Identify which cell holds the provided text, then report its (X, Y) central coordinate. 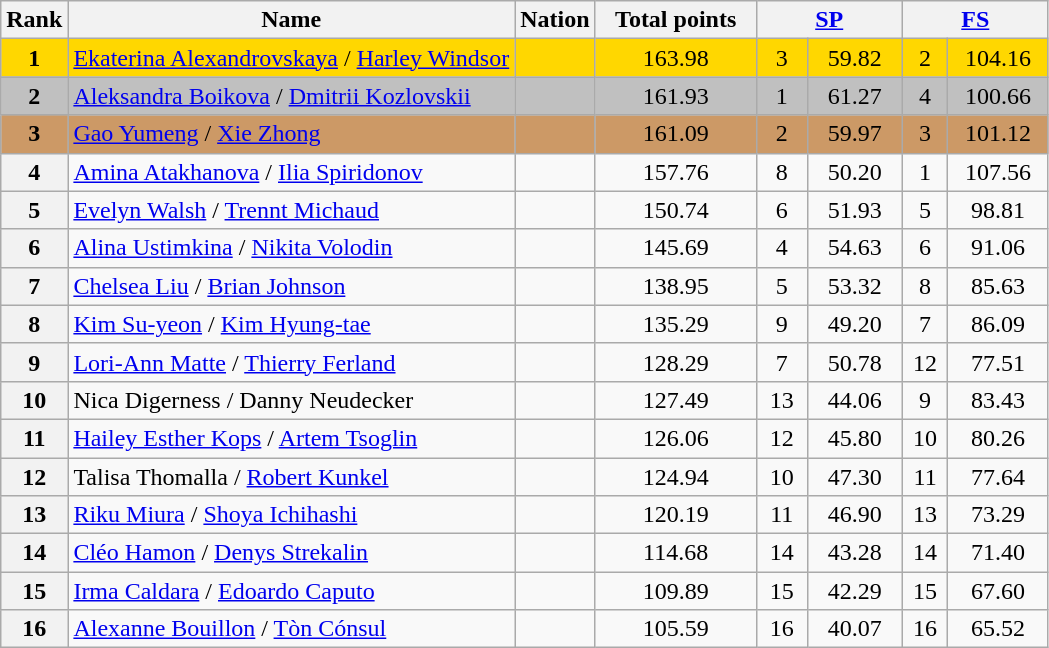
59.82 (854, 58)
Amina Atakhanova / Ilia Spiridonov (292, 172)
Hailey Esther Kops / Artem Tsoglin (292, 438)
Nica Digerness / Danny Neudecker (292, 400)
145.69 (676, 248)
91.06 (998, 248)
46.90 (854, 515)
120.19 (676, 515)
128.29 (676, 362)
67.60 (998, 591)
124.94 (676, 477)
50.78 (854, 362)
126.06 (676, 438)
100.66 (998, 96)
71.40 (998, 553)
65.52 (998, 629)
Rank (34, 20)
Irma Caldara / Edoardo Caputo (292, 591)
127.49 (676, 400)
163.98 (676, 58)
73.29 (998, 515)
Alexanne Bouillon / Tòn Cónsul (292, 629)
Cléo Hamon / Denys Strekalin (292, 553)
77.51 (998, 362)
105.59 (676, 629)
50.20 (854, 172)
43.28 (854, 553)
Ekaterina Alexandrovskaya / Harley Windsor (292, 58)
135.29 (676, 324)
54.63 (854, 248)
114.68 (676, 553)
42.29 (854, 591)
40.07 (854, 629)
49.20 (854, 324)
Name (292, 20)
51.93 (854, 210)
59.97 (854, 134)
86.09 (998, 324)
101.12 (998, 134)
53.32 (854, 286)
Lori-Ann Matte / Thierry Ferland (292, 362)
109.89 (676, 591)
161.93 (676, 96)
Alina Ustimkina / Nikita Volodin (292, 248)
107.56 (998, 172)
98.81 (998, 210)
Chelsea Liu / Brian Johnson (292, 286)
Aleksandra Boikova / Dmitrii Kozlovskii (292, 96)
44.06 (854, 400)
161.09 (676, 134)
157.76 (676, 172)
Talisa Thomalla / Robert Kunkel (292, 477)
83.43 (998, 400)
138.95 (676, 286)
45.80 (854, 438)
Riku Miura / Shoya Ichihashi (292, 515)
Kim Su-yeon / Kim Hyung-tae (292, 324)
Total points (676, 20)
FS (975, 20)
47.30 (854, 477)
77.64 (998, 477)
Evelyn Walsh / Trennt Michaud (292, 210)
150.74 (676, 210)
Nation (555, 20)
Gao Yumeng / Xie Zhong (292, 134)
61.27 (854, 96)
SP (829, 20)
80.26 (998, 438)
85.63 (998, 286)
104.16 (998, 58)
